From the cell containing the given text, extract its center point as [X, Y] coordinate. 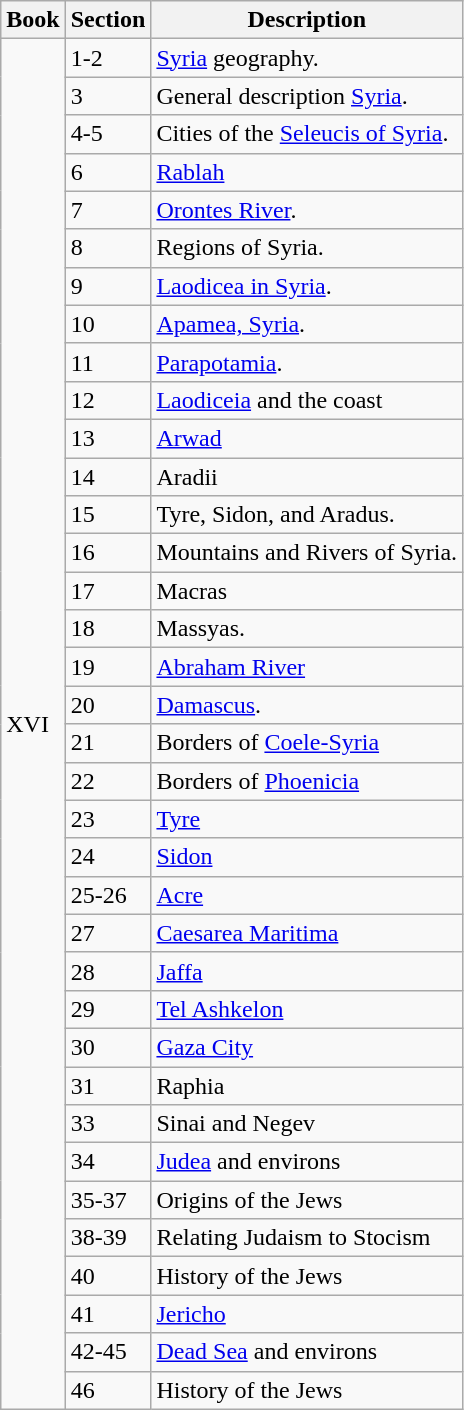
29 [108, 1009]
Parapotamia. [307, 362]
34 [108, 1162]
14 [108, 477]
42-45 [108, 1352]
Rablah [307, 172]
Laodicea in Syria. [307, 286]
27 [108, 933]
Section [108, 20]
Sidon [307, 857]
Tyre [307, 819]
Jaffa [307, 971]
Tel Ashkelon [307, 1009]
31 [108, 1085]
4-5 [108, 134]
Arwad [307, 438]
Relating Judaism to Stocism [307, 1238]
Damascus. [307, 705]
Caesarea Maritima [307, 933]
Cities of the Seleucis of Syria. [307, 134]
19 [108, 667]
Jericho [307, 1314]
38-39 [108, 1238]
46 [108, 1390]
Gaza City [307, 1047]
8 [108, 248]
10 [108, 324]
21 [108, 743]
Borders of Phoenicia [307, 781]
9 [108, 286]
22 [108, 781]
Tyre, Sidon, and Aradus. [307, 515]
Macras [307, 591]
18 [108, 629]
7 [108, 210]
Regions of Syria. [307, 248]
Abraham River [307, 667]
General description Syria. [307, 96]
40 [108, 1276]
Book [33, 20]
Acre [307, 895]
Syria geography. [307, 58]
23 [108, 819]
6 [108, 172]
12 [108, 400]
XVI [33, 724]
1-2 [108, 58]
13 [108, 438]
16 [108, 553]
Borders of Coele-Syria [307, 743]
Judea and environs [307, 1162]
Sinai and Negev [307, 1124]
Dead Sea and environs [307, 1352]
24 [108, 857]
33 [108, 1124]
41 [108, 1314]
Orontes River. [307, 210]
20 [108, 705]
Mountains and Rivers of Syria. [307, 553]
30 [108, 1047]
3 [108, 96]
25-26 [108, 895]
Origins of the Jews [307, 1200]
35-37 [108, 1200]
28 [108, 971]
11 [108, 362]
17 [108, 591]
Aradii [307, 477]
Apamea, Syria. [307, 324]
Raphia [307, 1085]
Massyas. [307, 629]
Laodiceia and the coast [307, 400]
15 [108, 515]
Description [307, 20]
